Search for the cell housing the specified text and yield its (x, y) center coordinate. 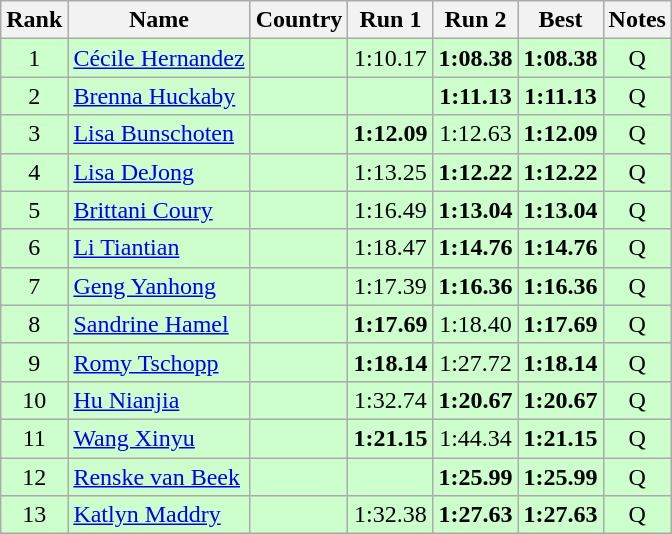
Renske van Beek (159, 477)
Rank (34, 20)
Hu Nianjia (159, 400)
1:27.72 (476, 362)
Run 1 (390, 20)
Run 2 (476, 20)
9 (34, 362)
1:13.25 (390, 172)
1:32.74 (390, 400)
11 (34, 438)
1 (34, 58)
10 (34, 400)
1:18.40 (476, 324)
Name (159, 20)
13 (34, 515)
8 (34, 324)
6 (34, 248)
12 (34, 477)
Geng Yanhong (159, 286)
Best (560, 20)
Cécile Hernandez (159, 58)
2 (34, 96)
Sandrine Hamel (159, 324)
7 (34, 286)
Brenna Huckaby (159, 96)
Lisa DeJong (159, 172)
1:18.47 (390, 248)
5 (34, 210)
1:16.49 (390, 210)
1:17.39 (390, 286)
Li Tiantian (159, 248)
Wang Xinyu (159, 438)
Katlyn Maddry (159, 515)
Brittani Coury (159, 210)
Country (299, 20)
Lisa Bunschoten (159, 134)
1:10.17 (390, 58)
1:44.34 (476, 438)
Notes (637, 20)
1:12.63 (476, 134)
Romy Tschopp (159, 362)
4 (34, 172)
1:32.38 (390, 515)
3 (34, 134)
